From the cell containing the given text, extract its center point as (x, y) coordinate. 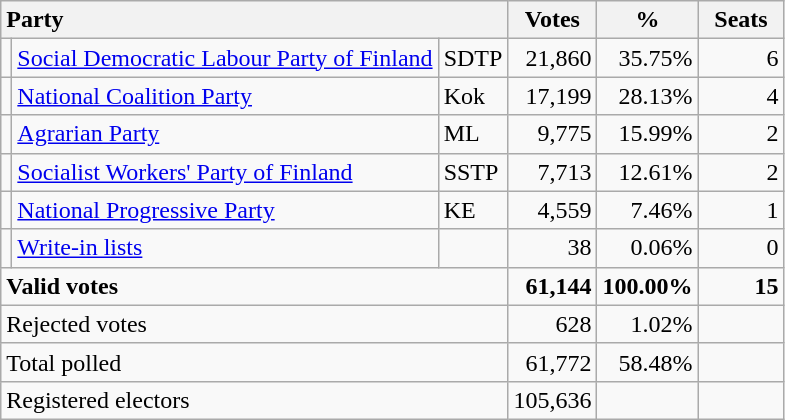
61,772 (552, 362)
Registered electors (254, 400)
SSTP (473, 172)
4,559 (552, 210)
61,144 (552, 286)
38 (552, 248)
28.13% (648, 96)
Kok (473, 96)
KE (473, 210)
628 (552, 324)
SDTP (473, 58)
Party (254, 20)
Social Democratic Labour Party of Finland (225, 58)
7,713 (552, 172)
4 (741, 96)
100.00% (648, 286)
35.75% (648, 58)
% (648, 20)
1 (741, 210)
17,199 (552, 96)
7.46% (648, 210)
Write-in lists (225, 248)
Socialist Workers' Party of Finland (225, 172)
Valid votes (254, 286)
15.99% (648, 134)
12.61% (648, 172)
Rejected votes (254, 324)
Seats (741, 20)
National Coalition Party (225, 96)
Votes (552, 20)
0.06% (648, 248)
Total polled (254, 362)
58.48% (648, 362)
15 (741, 286)
1.02% (648, 324)
Agrarian Party (225, 134)
ML (473, 134)
105,636 (552, 400)
0 (741, 248)
9,775 (552, 134)
National Progressive Party (225, 210)
21,860 (552, 58)
6 (741, 58)
